Provide the (X, Y) coordinate of the cell's center where the given text is located.  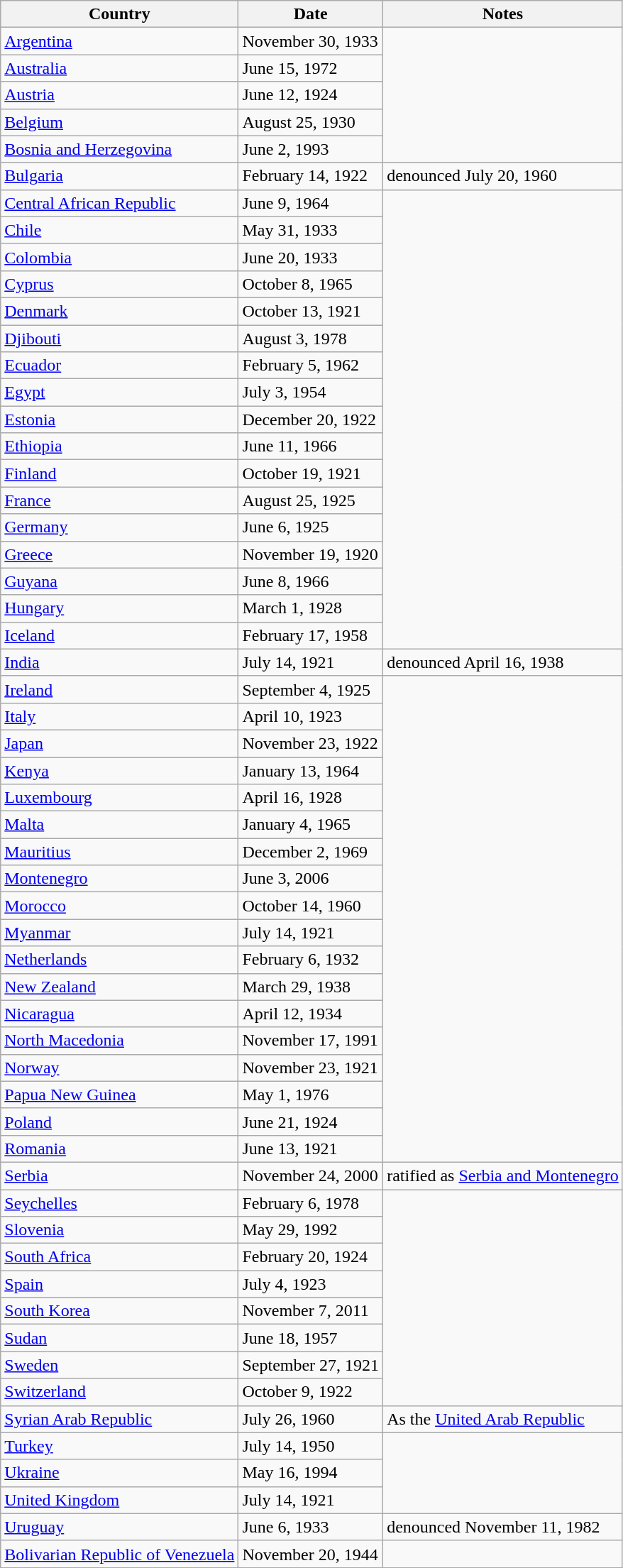
September 27, 1921 (311, 1365)
Kenya (119, 770)
March 29, 1938 (311, 987)
denounced April 16, 1938 (503, 662)
Poland (119, 1122)
January 13, 1964 (311, 770)
October 9, 1922 (311, 1392)
November 19, 1920 (311, 554)
February 20, 1924 (311, 1257)
June 15, 1972 (311, 68)
February 14, 1922 (311, 176)
November 23, 1922 (311, 743)
Guyana (119, 581)
Seychelles (119, 1203)
New Zealand (119, 987)
Sudan (119, 1338)
Chile (119, 230)
Syrian Arab Republic (119, 1419)
Belgium (119, 122)
Turkey (119, 1446)
October 8, 1965 (311, 284)
Central African Republic (119, 203)
August 3, 1978 (311, 339)
Ukraine (119, 1473)
February 6, 1978 (311, 1203)
Luxembourg (119, 798)
April 16, 1928 (311, 798)
October 19, 1921 (311, 473)
As the United Arab Republic (503, 1419)
May 29, 1992 (311, 1230)
Germany (119, 527)
Country (119, 14)
Bulgaria (119, 176)
Ethiopia (119, 446)
November 24, 2000 (311, 1175)
Bolivarian Republic of Venezuela (119, 1554)
ratified as Serbia and Montenegro (503, 1175)
Bosnia and Herzegovina (119, 149)
June 12, 1924 (311, 95)
India (119, 662)
Finland (119, 473)
Papua New Guinea (119, 1095)
June 11, 1966 (311, 446)
February 6, 1932 (311, 960)
April 10, 1923 (311, 716)
Hungary (119, 608)
Cyprus (119, 284)
Ecuador (119, 366)
June 20, 1933 (311, 257)
November 7, 2011 (311, 1311)
Greece (119, 554)
Mauritius (119, 852)
June 6, 1933 (311, 1527)
South Africa (119, 1257)
July 26, 1960 (311, 1419)
Iceland (119, 635)
Nicaragua (119, 1014)
Spain (119, 1284)
North Macedonia (119, 1041)
June 2, 1993 (311, 149)
November 30, 1933 (311, 41)
Estonia (119, 420)
August 25, 1930 (311, 122)
Netherlands (119, 960)
Egypt (119, 393)
March 1, 1928 (311, 608)
November 23, 1921 (311, 1068)
November 17, 1991 (311, 1041)
Japan (119, 743)
Argentina (119, 41)
Italy (119, 716)
Notes (503, 14)
Ireland (119, 689)
June 6, 1925 (311, 527)
April 12, 1934 (311, 1014)
Slovenia (119, 1230)
Morocco (119, 906)
Uruguay (119, 1527)
February 17, 1958 (311, 635)
Serbia (119, 1175)
February 5, 1962 (311, 366)
May 31, 1933 (311, 230)
January 4, 1965 (311, 825)
December 20, 1922 (311, 420)
Malta (119, 825)
Denmark (119, 311)
Austria (119, 95)
Montenegro (119, 879)
July 3, 1954 (311, 393)
Myanmar (119, 933)
October 13, 1921 (311, 311)
May 1, 1976 (311, 1095)
Switzerland (119, 1392)
June 9, 1964 (311, 203)
June 13, 1921 (311, 1148)
June 3, 2006 (311, 879)
denounced July 20, 1960 (503, 176)
France (119, 500)
June 21, 1924 (311, 1122)
July 14, 1950 (311, 1446)
Norway (119, 1068)
November 20, 1944 (311, 1554)
South Korea (119, 1311)
Sweden (119, 1365)
June 18, 1957 (311, 1338)
October 14, 1960 (311, 906)
September 4, 1925 (311, 689)
December 2, 1969 (311, 852)
May 16, 1994 (311, 1473)
Colombia (119, 257)
July 4, 1923 (311, 1284)
Australia (119, 68)
August 25, 1925 (311, 500)
Date (311, 14)
denounced November 11, 1982 (503, 1527)
Djibouti (119, 339)
June 8, 1966 (311, 581)
United Kingdom (119, 1500)
Romania (119, 1148)
